Return (X, Y) of the center of cell containing provided text 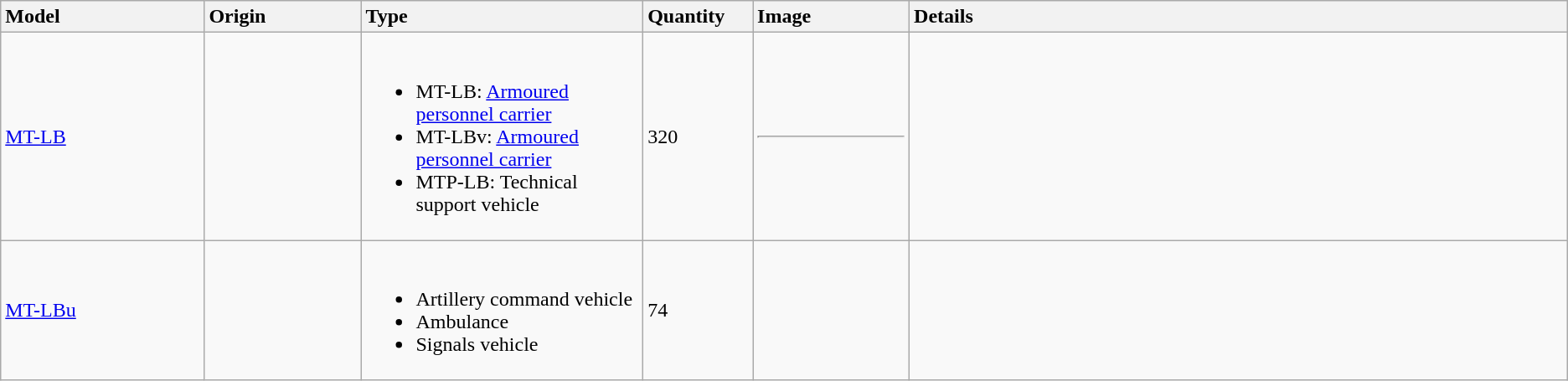
Model (102, 17)
MT-LB: Armoured personnel carrierMT-LBv: Armoured personnel carrierMTP-LB: Technical support vehicle (503, 136)
Image (831, 17)
Origin (283, 17)
MT-LB (102, 136)
320 (699, 136)
Artillery command vehicleAmbulanceSignals vehicle (503, 310)
Type (503, 17)
Details (1239, 17)
74 (699, 310)
MT-LBu (102, 310)
Quantity (699, 17)
